Extract the [x, y] coordinate from the center of the cell holding the provided text.  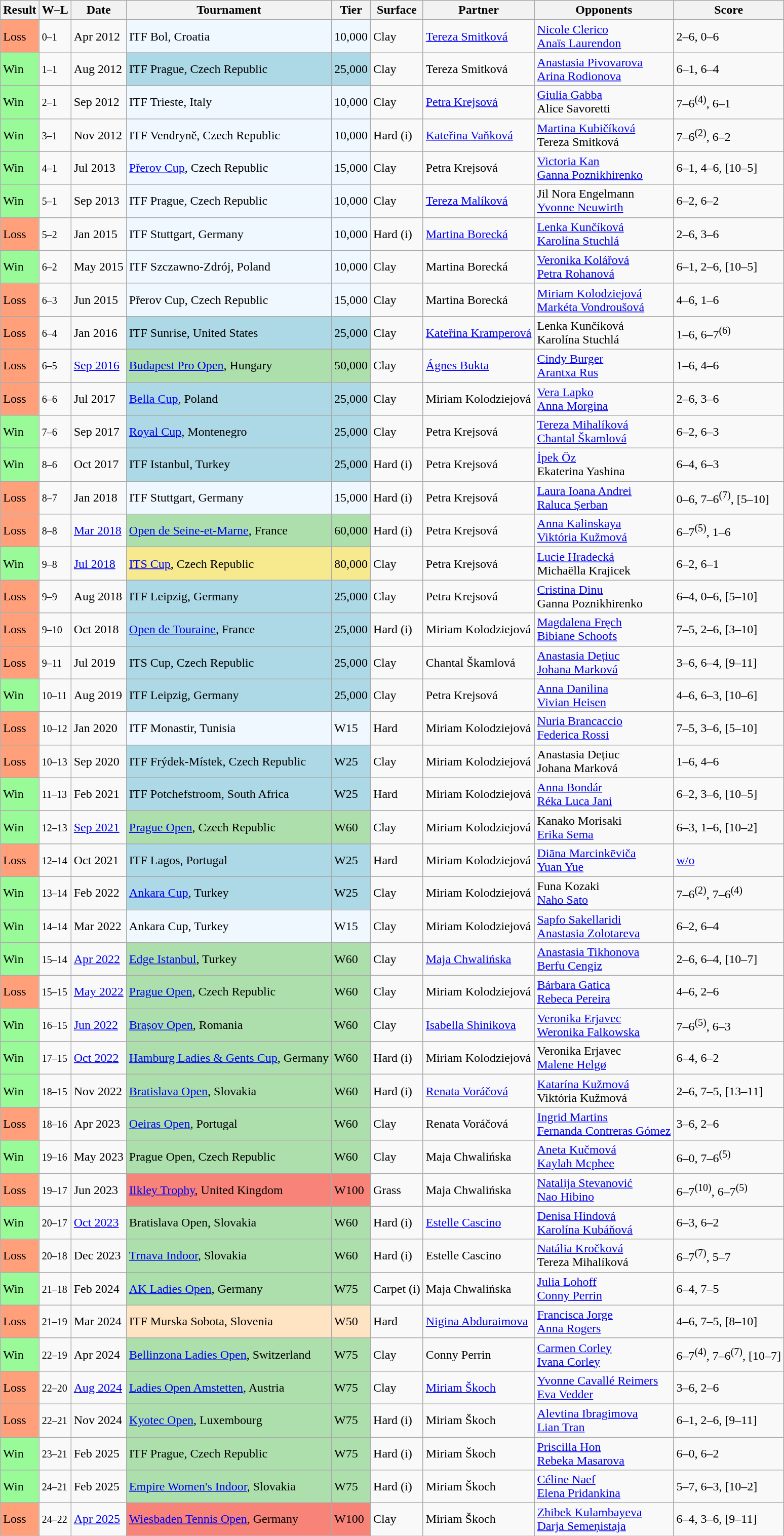
9–11 [55, 663]
16–15 [55, 1025]
Apr 2023 [98, 1124]
19–17 [55, 1189]
1–1 [55, 69]
Jan 2016 [98, 332]
Aug 2012 [98, 69]
6–6 [55, 398]
Jan 2015 [98, 234]
Nigina Abduraimova [479, 1321]
Sep 2017 [98, 432]
Anastasia Tikhonova Berfu Cengiz [604, 959]
Sep 2016 [98, 366]
Bella Cup, Poland [229, 398]
Sep 2021 [98, 827]
6–4, 7–5 [729, 1289]
Feb 2021 [98, 794]
0–6, 7–6(7), [5–10] [729, 497]
May 2015 [98, 266]
ITF Frýdek-Místek, Czech Republic [229, 761]
Nov 2024 [98, 1420]
8–7 [55, 497]
15–15 [55, 992]
AK Ladies Open, Germany [229, 1289]
ITF Lagos, Portugal [229, 860]
Empire Women's Indoor, Slovakia [229, 1486]
Mar 2018 [98, 531]
7–6(5), 6–3 [729, 1025]
Cindy Burger Arantxa Rus [604, 366]
6–1, 4–6, [10–5] [729, 168]
Edge Istanbul, Turkey [229, 959]
Alevtina Ibragimova Lian Tran [604, 1420]
Carmen Corley Ivana Corley [604, 1355]
4–6, 1–6 [729, 300]
12–14 [55, 860]
20–18 [55, 1255]
Tereza Mihalíková Chantal Škamlová [604, 432]
Open de Seine-et-Marne, France [229, 531]
Mar 2024 [98, 1321]
Tournament [229, 10]
Jun 2015 [98, 300]
2–6, 0–6 [729, 36]
Sapfo Sakellaridi Anastasia Zolotareva [604, 926]
Aug 2019 [98, 695]
17–15 [55, 1058]
ITF Potchefstroom, South Africa [229, 794]
Tier [350, 10]
Royal Cup, Montenegro [229, 432]
Kanako Morisaki Erika Sema [604, 827]
24–22 [55, 1520]
Nuria Brancaccio Federica Rossi [604, 728]
Denisa Hindová Karolína Kubáňová [604, 1223]
Yvonne Cavallé Reimers Eva Vedder [604, 1387]
Anna Danilina Vivian Heisen [604, 695]
Anastasia Pivovarova Arina Rodionova [604, 69]
Oct 2021 [98, 860]
Apr 2024 [98, 1355]
3–6, 6–4, [9–11] [729, 663]
Funa Kozaki Naho Sato [604, 893]
6–7(10), 6–7(5) [729, 1189]
9–10 [55, 629]
6–3 [55, 300]
Oeiras Open, Portugal [229, 1124]
6–2, 6–3 [729, 432]
10–12 [55, 728]
Aug 2024 [98, 1387]
6–2, 6–1 [729, 563]
6–3, 6–2 [729, 1223]
Opponents [604, 10]
Jul 2013 [98, 168]
ITF Murska Sobota, Slovenia [229, 1321]
Veronika Erjavec Malene Helgø [604, 1058]
Magdalena Fręch Bibiane Schoofs [604, 629]
Kateřina Kramperová [479, 332]
6–4, 6–3 [729, 465]
7–5, 3–6, [5–10] [729, 728]
May 2023 [98, 1157]
Oct 2018 [98, 629]
Lucie Hradecká Michaëlla Krajicek [604, 563]
Oct 2017 [98, 465]
22–20 [55, 1387]
Oct 2023 [98, 1223]
24–21 [55, 1486]
ITF Sunrise, United States [229, 332]
W–L [55, 10]
4–6, 2–6 [729, 992]
Jun 2022 [98, 1025]
11–13 [55, 794]
Date [98, 10]
Wiesbaden Tennis Open, Germany [229, 1520]
Isabella Shinikova [479, 1025]
Aneta Kučmová Kaylah Mcphee [604, 1157]
Oct 2022 [98, 1058]
Feb 2024 [98, 1289]
10–13 [55, 761]
Chantal Škamlová [479, 663]
Trnava Indoor, Slovakia [229, 1255]
Surface [397, 10]
50,000 [350, 366]
Feb 2022 [98, 893]
Bárbara Gatica Rebeca Pereira [604, 992]
6–2, 6–2 [729, 201]
Jan 2020 [98, 728]
İpek Öz Ekaterina Yashina [604, 465]
6–4, 6–2 [729, 1058]
60,000 [350, 531]
10–11 [55, 695]
6–3, 1–6, [10–2] [729, 827]
May 2022 [98, 992]
ITF Monastir, Tunisia [229, 728]
8–6 [55, 465]
7–6(4), 6–1 [729, 102]
Natália Kročková Tereza Mihalíková [604, 1255]
Brașov Open, Romania [229, 1025]
6–0, 7–6(5) [729, 1157]
6–7(5), 1–6 [729, 531]
Bellinzona Ladies Open, Switzerland [229, 1355]
2–6, 6–4, [10–7] [729, 959]
7–6(2), 6–2 [729, 135]
Jun 2023 [98, 1189]
21–18 [55, 1289]
Conny Perrin [479, 1355]
4–6, 7–5, [8–10] [729, 1321]
4–1 [55, 168]
7–6(2), 7–6(4) [729, 893]
5–1 [55, 201]
22–19 [55, 1355]
6–1, 2–6, [9–11] [729, 1420]
Veronika Erjavec Weronika Falkowska [604, 1025]
Martina Kubičíková Tereza Smitková [604, 135]
Tereza Malíková [479, 201]
2–1 [55, 102]
Grass [397, 1189]
6–1, 2–6, [10–5] [729, 266]
Mar 2022 [98, 926]
18–16 [55, 1124]
Partner [479, 10]
14–14 [55, 926]
Ingrid Martins Fernanda Contreras Gómez [604, 1124]
Kyotec Open, Luxembourg [229, 1420]
Priscilla Hon Rebeka Masarova [604, 1453]
Francisca Jorge Anna Rogers [604, 1321]
7–5, 2–6, [3–10] [729, 629]
W50 [350, 1321]
80,000 [350, 563]
19–16 [55, 1157]
Cristina Dinu Ganna Poznikhirenko [604, 597]
21–19 [55, 1321]
Jil Nora Engelmann Yvonne Neuwirth [604, 201]
Apr 2025 [98, 1520]
6–4, 3–6, [9–11] [729, 1520]
Kateřina Vaňková [479, 135]
6–2 [55, 266]
8–8 [55, 531]
Dec 2023 [98, 1255]
Apr 2012 [98, 36]
12–13 [55, 827]
Miriam Kolodziejová Markéta Vondroušová [604, 300]
15–14 [55, 959]
Céline Naef Elena Pridankina [604, 1486]
5–7, 6–3, [10–2] [729, 1486]
6–2, 6–4 [729, 926]
Julia Lohoff Conny Perrin [604, 1289]
0–1 [55, 36]
Nov 2012 [98, 135]
Zhibek Kulambayeva Darja Semeņistaja [604, 1520]
7–6 [55, 432]
Budapest Pro Open, Hungary [229, 366]
23–21 [55, 1453]
w/o [729, 860]
13–14 [55, 893]
18–15 [55, 1091]
ITF Istanbul, Turkey [229, 465]
Jul 2017 [98, 398]
Carpet (i) [397, 1289]
6–0, 6–2 [729, 1453]
20–17 [55, 1223]
Giulia Gabba Alice Savoretti [604, 102]
Apr 2022 [98, 959]
Hamburg Ladies & Gents Cup, Germany [229, 1058]
Vera Lapko Anna Morgina [604, 398]
6–4, 0–6, [5–10] [729, 597]
6–4 [55, 332]
Anna Kalinskaya Viktória Kužmová [604, 531]
ITF Bol, Croatia [229, 36]
Ilkley Trophy, United Kingdom [229, 1189]
Diāna Marcinkēviča Yuan Yue [604, 860]
Laura Ioana Andrei Raluca Șerban [604, 497]
6–7(7), 5–7 [729, 1255]
6–1, 6–4 [729, 69]
3–1 [55, 135]
Sep 2012 [98, 102]
Veronika Kolářová Petra Rohanová [604, 266]
Score [729, 10]
Ladies Open Amstetten, Austria [229, 1387]
Anna Bondár Réka Luca Jani [604, 794]
Open de Touraine, France [229, 629]
22–21 [55, 1420]
5–2 [55, 234]
Katarína Kužmová Viktória Kužmová [604, 1091]
9–8 [55, 563]
Sep 2020 [98, 761]
Aug 2018 [98, 597]
ITF Vendryně, Czech Republic [229, 135]
ITF Szczawno-Zdrój, Poland [229, 266]
9–9 [55, 597]
Natalija Stevanović Nao Hibino [604, 1189]
Jan 2018 [98, 497]
Jul 2019 [98, 663]
Nicole Clerico Anaïs Laurendon [604, 36]
1–6, 6–7(6) [729, 332]
Nov 2022 [98, 1091]
ITF Trieste, Italy [229, 102]
Jul 2018 [98, 563]
Ágnes Bukta [479, 366]
Result [20, 10]
6–7(4), 7–6(7), [10–7] [729, 1355]
6–5 [55, 366]
6–2, 3–6, [10–5] [729, 794]
Victoria Kan Ganna Poznikhirenko [604, 168]
Sep 2013 [98, 201]
2–6, 7–5, [13–11] [729, 1091]
4–6, 6–3, [10–6] [729, 695]
